Find where the given text appears and provide that cell's center as (X, Y) coordinate. 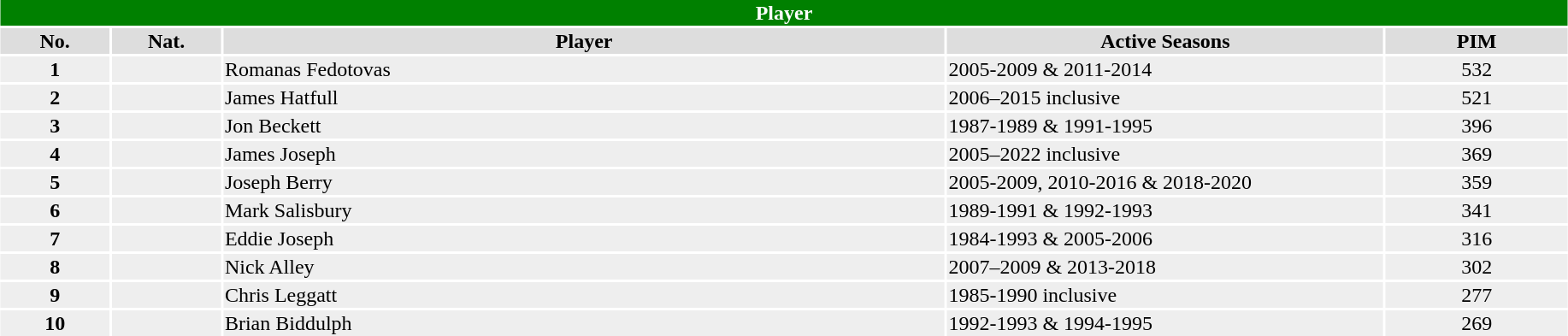
Romanas Fedotovas (584, 69)
302 (1477, 267)
7 (55, 239)
Chris Leggatt (584, 295)
PIM (1477, 41)
1989-1991 & 1992-1993 (1165, 210)
3 (55, 126)
Mark Salisbury (584, 210)
Active Seasons (1165, 41)
2005-2009 & 2011-2014 (1165, 69)
No. (55, 41)
Joseph Berry (584, 182)
2005-2009, 2010-2016 & 2018-2020 (1165, 182)
1987-1989 & 1991-1995 (1165, 126)
1984-1993 & 2005-2006 (1165, 239)
9 (55, 295)
8 (55, 267)
Eddie Joseph (584, 239)
4 (55, 154)
2005–2022 inclusive (1165, 154)
Nick Alley (584, 267)
James Joseph (584, 154)
2006–2015 inclusive (1165, 97)
1992-1993 & 1994-1995 (1165, 323)
396 (1477, 126)
1985-1990 inclusive (1165, 295)
Nat. (166, 41)
James Hatfull (584, 97)
Jon Beckett (584, 126)
Brian Biddulph (584, 323)
2 (55, 97)
369 (1477, 154)
269 (1477, 323)
2007–2009 & 2013-2018 (1165, 267)
359 (1477, 182)
341 (1477, 210)
532 (1477, 69)
521 (1477, 97)
5 (55, 182)
10 (55, 323)
316 (1477, 239)
6 (55, 210)
1 (55, 69)
277 (1477, 295)
